Pinpoint the cell where the given text exists, returning its (x, y) midpoint coordinate. 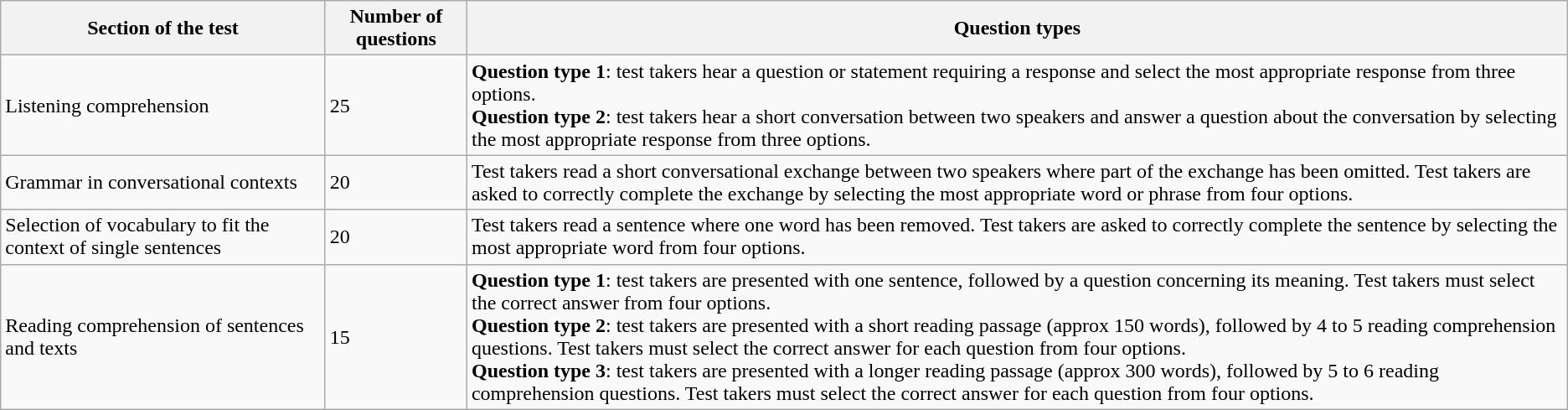
Number of questions (395, 29)
Selection of vocabulary to fit the context of single sentences (162, 236)
15 (395, 337)
Grammar in conversational contexts (162, 183)
Question types (1017, 29)
25 (395, 106)
Section of the test (162, 29)
Listening comprehension (162, 106)
Reading comprehension of sentences and texts (162, 337)
